Pinpoint the cell where the given text exists, returning its (X, Y) midpoint coordinate. 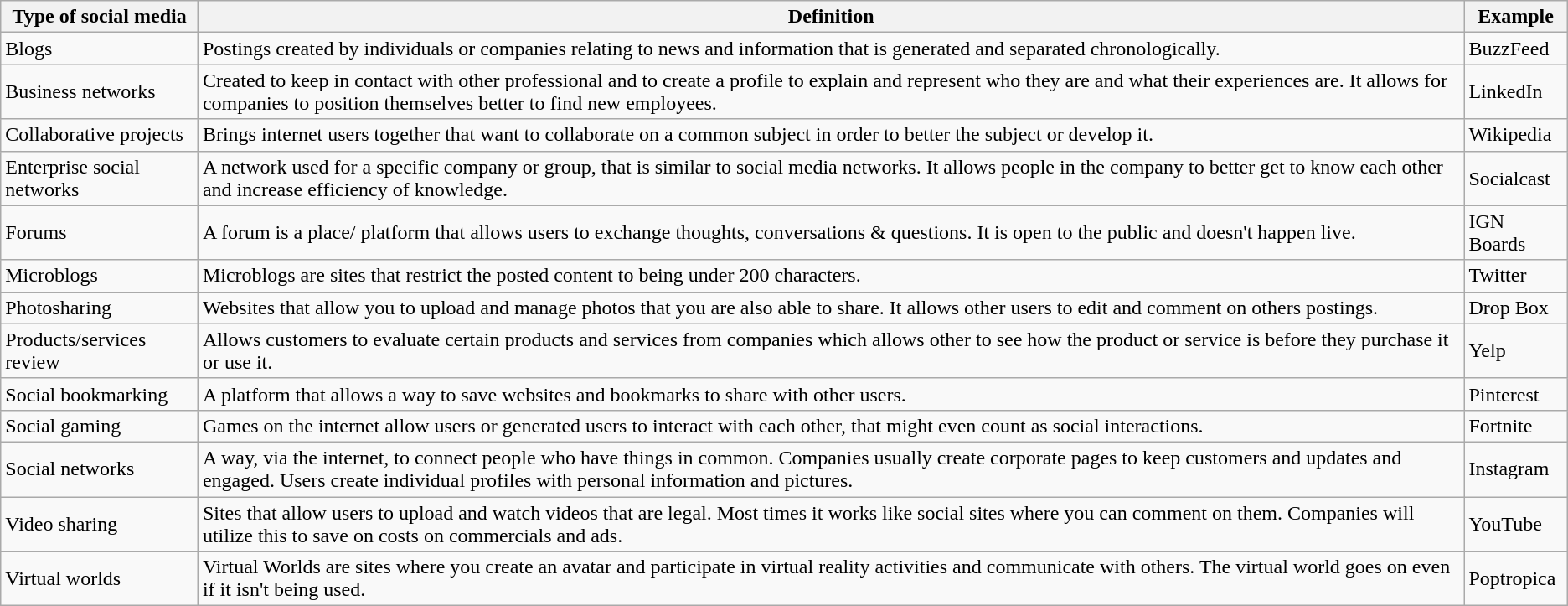
Products/services review (100, 350)
Social gaming (100, 426)
Social bookmarking (100, 394)
BuzzFeed (1516, 49)
Virtual worlds (100, 578)
Socialcast (1516, 178)
Microblogs are sites that restrict the posted content to being under 200 characters. (831, 276)
Postings created by individuals or companies relating to news and information that is generated and separated chronologically. (831, 49)
Drop Box (1516, 308)
Photosharing (100, 308)
Brings internet users together that want to collaborate on a common subject in order to better the subject or develop it. (831, 135)
Business networks (100, 92)
Wikipedia (1516, 135)
Twitter (1516, 276)
Definition (831, 17)
A forum is a place/ platform that allows users to exchange thoughts, conversations & questions. It is open to the public and doesn't happen live. (831, 233)
Poptropica (1516, 578)
Collaborative projects (100, 135)
Example (1516, 17)
A platform that allows a way to save websites and bookmarks to share with other users. (831, 394)
Microblogs (100, 276)
Fortnite (1516, 426)
Social networks (100, 469)
Blogs (100, 49)
YouTube (1516, 523)
Yelp (1516, 350)
Type of social media (100, 17)
IGN Boards (1516, 233)
Forums (100, 233)
Pinterest (1516, 394)
Enterprise social networks (100, 178)
Games on the internet allow users or generated users to interact with each other, that might even count as social interactions. (831, 426)
LinkedIn (1516, 92)
Video sharing (100, 523)
Instagram (1516, 469)
Websites that allow you to upload and manage photos that you are also able to share. It allows other users to edit and comment on others postings. (831, 308)
